Identify which cell holds the provided text, then report its [X, Y] central coordinate. 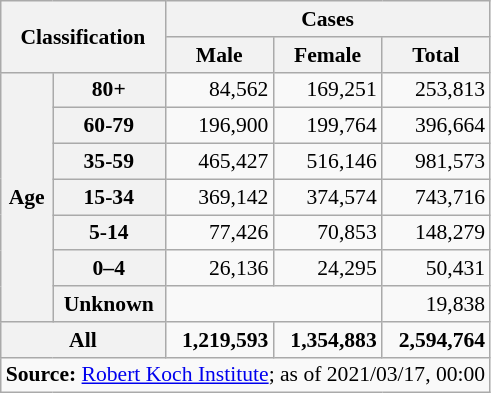
199,764 [327, 126]
396,664 [436, 126]
Female [327, 55]
35-59 [109, 162]
169,251 [327, 90]
Cases [328, 19]
77,426 [219, 233]
60-79 [109, 126]
Unknown [109, 304]
0–4 [109, 269]
26,136 [219, 269]
80+ [109, 90]
374,574 [327, 197]
All [83, 340]
Male [219, 55]
981,573 [436, 162]
369,142 [219, 197]
Total [436, 55]
1,219,593 [219, 340]
465,427 [219, 162]
253,813 [436, 90]
Age [27, 196]
50,431 [436, 269]
196,900 [219, 126]
15-34 [109, 197]
19,838 [436, 304]
70,853 [327, 233]
24,295 [327, 269]
516,146 [327, 162]
Source: Robert Koch Institute; as of 2021/03/17, 00:00 [246, 375]
2,594,764 [436, 340]
148,279 [436, 233]
84,562 [219, 90]
5-14 [109, 233]
1,354,883 [327, 340]
Classification [83, 36]
743,716 [436, 197]
